Determine the (X, Y) coordinate at the center of the cell enclosing the given text.  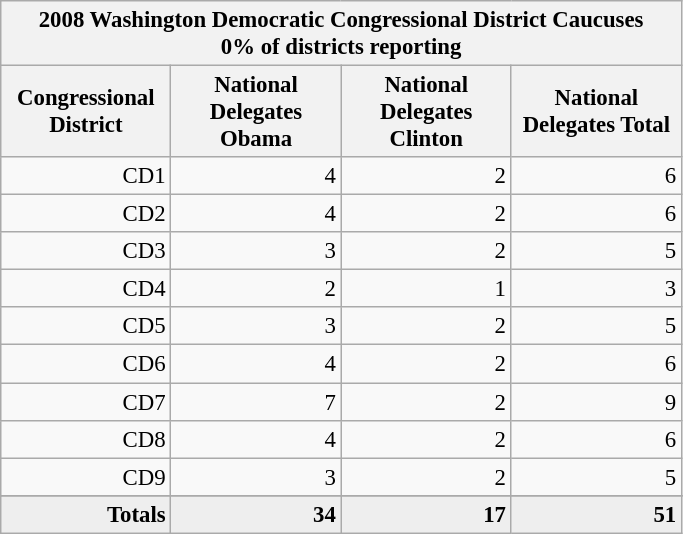
CD5 (86, 327)
2008 Washington Democratic Congressional District Caucuses0% of districts reporting (342, 34)
CD1 (86, 176)
7 (256, 402)
34 (256, 514)
CD2 (86, 214)
CD7 (86, 402)
Totals (86, 514)
1 (426, 289)
CD6 (86, 364)
Congressional District (86, 112)
CD4 (86, 289)
CD3 (86, 251)
National Delegates Total (596, 112)
CD9 (86, 477)
National Delegates Clinton (426, 112)
CD8 (86, 439)
National Delegates Obama (256, 112)
51 (596, 514)
17 (426, 514)
9 (596, 402)
